Provide the (x, y) coordinate of the cell's center where the given text is located.  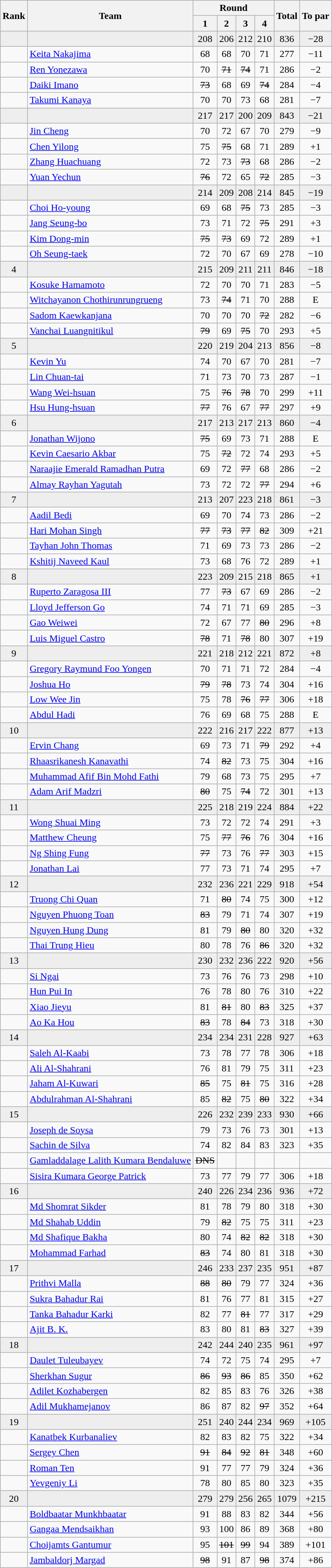
299 (287, 392)
327 (287, 1329)
18 (14, 1345)
Kanatbek Kurbanaliev (110, 1437)
−21 (316, 115)
16 (14, 1191)
Kevin Caesario Akbar (110, 454)
+38 (316, 1391)
877 (287, 730)
Total (287, 16)
Jambaldorj Margad (110, 1560)
−10 (316, 254)
Yevgeniy Li (110, 1483)
Team (110, 16)
+80 (316, 1529)
Ruperto Zaragosa III (110, 592)
210 (264, 39)
Vanchai Luangnitikul (110, 331)
Sherkhan Sugur (110, 1375)
256 (246, 1499)
1079 (287, 1499)
14 (14, 1038)
969 (287, 1421)
Oh Seung-taek (110, 254)
+11 (316, 392)
Round (233, 8)
326 (287, 1391)
Kosuke Hamamoto (110, 285)
Jin Cheng (110, 131)
101 (226, 1545)
Saleh Al-Kaabi (110, 1053)
−18 (316, 269)
207 (226, 500)
Hsu Hung-hsuan (110, 407)
204 (246, 346)
+66 (316, 1114)
+101 (316, 1545)
Kim Dong-min (110, 239)
17 (14, 1268)
Ng Shing Fung (110, 853)
6 (14, 423)
+62 (316, 1375)
Prithvi Malla (110, 1283)
+54 (316, 884)
344 (287, 1514)
Takumi Kanaya (110, 100)
231 (246, 1038)
89 (264, 1529)
Lin Chuan-tai (110, 377)
Choijamts Gantumur (110, 1545)
225 (205, 807)
316 (287, 1084)
Joshua Ho (110, 684)
Gangaa Mendsaikhan (110, 1529)
845 (287, 193)
11 (14, 807)
292 (287, 746)
5 (14, 346)
872 (287, 653)
+86 (316, 1560)
278 (287, 254)
7 (14, 500)
Tayhan John Thomas (110, 546)
389 (287, 1545)
228 (264, 1038)
836 (287, 39)
99 (246, 1545)
Muhammad Afif Bin Mohd Fathi (110, 776)
12 (14, 884)
Ervin Chang (110, 746)
19 (14, 1421)
97 (264, 1406)
Gregory Raymund Foo Yongen (110, 669)
Md Shomrat Sikder (110, 1207)
229 (264, 884)
+4 (316, 746)
Roman Ten (110, 1468)
846 (287, 269)
+9 (316, 407)
+63 (316, 1038)
282 (287, 315)
297 (287, 407)
Daiki Imano (110, 85)
Daulet Tuleubayev (110, 1360)
Jonathan Wijono (110, 438)
298 (287, 976)
352 (287, 1406)
Lloyd Jefferson Go (110, 607)
8 (14, 576)
Abdulrahman Al-Shahrani (110, 1099)
Aadil Bedi (110, 515)
350 (287, 1375)
Kevin Yu (110, 361)
Nguyen Phuong Toan (110, 914)
296 (287, 623)
216 (226, 730)
Wong Shuai Ming (110, 822)
Sachin de Silva (110, 1145)
+29 (316, 1314)
317 (287, 1314)
265 (264, 1499)
951 (287, 1268)
13 (14, 961)
+64 (316, 1406)
Almay Rayhan Yagutah (110, 484)
237 (246, 1268)
Si Ngai (110, 976)
368 (287, 1529)
309 (287, 530)
315 (287, 1299)
Md Shahab Uddin (110, 1222)
9 (14, 653)
−8 (316, 346)
860 (287, 423)
283 (287, 285)
Md Shafique Bakha (110, 1237)
927 (287, 1038)
1 (205, 23)
930 (287, 1114)
Tanka Bahadur Karki (110, 1314)
856 (287, 346)
+215 (316, 1499)
Rhaasrikanesh Kanavathi (110, 761)
348 (287, 1453)
+105 (316, 1421)
92 (246, 1453)
Luis Miguel Castro (110, 638)
+97 (316, 1345)
−19 (316, 193)
918 (287, 884)
+28 (316, 1084)
Witchayanon Chothirunrungrueng (110, 300)
DNS (205, 1160)
2 (226, 23)
884 (287, 807)
To par (316, 16)
+72 (316, 1191)
Hari Mohan Singh (110, 530)
−5 (316, 285)
Naraajie Emerald Ramadhan Putra (110, 469)
Matthew Cheung (110, 838)
Gao Weiwei (110, 623)
224 (264, 807)
Sadom Kaewkanjana (110, 315)
Adam Arif Madzri (110, 792)
300 (287, 899)
+39 (316, 1329)
Thai Trung Hieu (110, 945)
Ali Al-Shahrani (110, 1068)
220 (205, 346)
Jaham Al-Kuwari (110, 1084)
Adil Mukhamejanov (110, 1406)
+6 (316, 484)
3 (246, 23)
Rank (14, 16)
+21 (316, 530)
920 (287, 961)
+10 (316, 976)
+87 (316, 1268)
Zhang Huachuang (110, 161)
20 (14, 1499)
303 (287, 853)
Low Wee Jin (110, 700)
242 (205, 1345)
287 (287, 377)
−6 (316, 315)
Keita Nakajima (110, 54)
−28 (316, 39)
Adilet Kozhabergen (110, 1391)
+15 (316, 853)
100 (226, 1529)
10 (14, 730)
Wang Wei-hsuan (110, 392)
246 (205, 1268)
Boldbaatar Munkhbaatar (110, 1514)
239 (246, 1114)
Sukra Bahadur Rai (110, 1299)
−9 (316, 131)
+37 (316, 1007)
865 (287, 576)
Chen Yilong (110, 146)
Hun Pui In (110, 992)
843 (287, 115)
310 (287, 992)
Kshitij Naveed Kaul (110, 561)
−11 (316, 54)
861 (287, 500)
Sergey Chen (110, 1453)
206 (226, 39)
294 (287, 484)
Gamladdalage Lalith Kumara Bendaluwe (110, 1160)
277 (287, 54)
94 (264, 1545)
961 (287, 1345)
936 (287, 1191)
251 (205, 1421)
Ajit B. K. (110, 1329)
Truong Chi Quan (110, 899)
200 (246, 115)
Choi Ho-young (110, 208)
+60 (316, 1453)
Jang Seung-bo (110, 223)
Sisira Kumara George Patrick (110, 1176)
65 (246, 177)
Ao Ka Hou (110, 1022)
−1 (316, 377)
325 (287, 1007)
Jonathan Lai (110, 868)
+12 (316, 899)
374 (287, 1560)
Yuan Yechun (110, 177)
Mohammad Farhad (110, 1253)
95 (205, 1545)
Abdul Hadi (110, 715)
Nguyen Hung Dung (110, 930)
Joseph de Soysa (110, 1130)
15 (14, 1114)
230 (205, 961)
+27 (316, 1299)
Ren Yonezawa (110, 69)
Xiao Jieyu (110, 1007)
